Extract the [x, y] coordinate from the center of the cell holding the provided text.  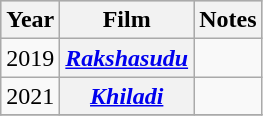
2021 [30, 96]
Notes [228, 20]
Film [127, 20]
Year [30, 20]
2019 [30, 58]
Rakshasudu [127, 58]
Khiladi [127, 96]
